Determine the (X, Y) coordinate at the center of the cell enclosing the given text.  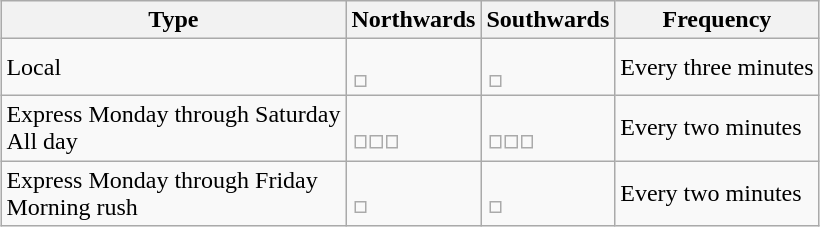
Southwards (548, 20)
Frequency (717, 20)
Express Monday through FridayMorning rush (174, 192)
Type (174, 20)
Northwards (414, 20)
Local (174, 68)
Every three minutes (717, 68)
Express Monday through SaturdayAll day (174, 128)
